Determine the (x, y) coordinate at the center of the cell enclosing the given text.  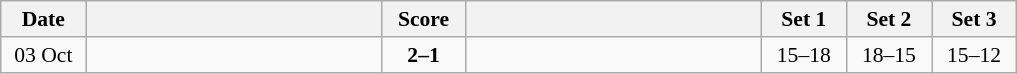
15–12 (974, 55)
Set 2 (888, 19)
18–15 (888, 55)
Date (44, 19)
Set 3 (974, 19)
Score (424, 19)
2–1 (424, 55)
Set 1 (804, 19)
15–18 (804, 55)
03 Oct (44, 55)
